Output the [x, y] coordinate of the center of the cell containing the given text.  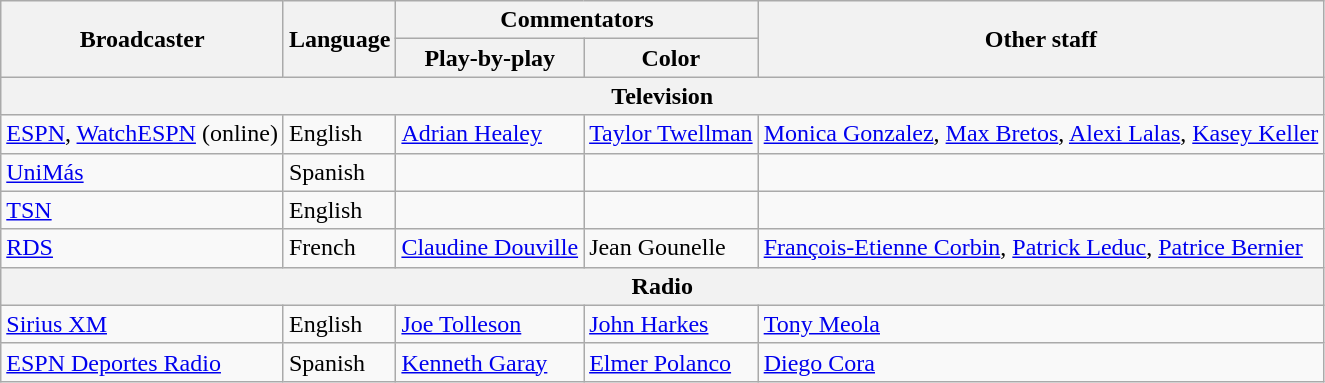
Commentators [577, 20]
Adrian Healey [490, 134]
Sirius XM [142, 324]
Claudine Douville [490, 248]
Monica Gonzalez, Max Bretos, Alexi Lalas, Kasey Keller [1041, 134]
Taylor Twellman [672, 134]
ESPN, WatchESPN (online) [142, 134]
Diego Cora [1041, 362]
Other staff [1041, 39]
UniMás [142, 172]
French [339, 248]
Elmer Polanco [672, 362]
TSN [142, 210]
RDS [142, 248]
Language [339, 39]
Tony Meola [1041, 324]
Radio [662, 286]
Kenneth Garay [490, 362]
Broadcaster [142, 39]
Joe Tolleson [490, 324]
ESPN Deportes Radio [142, 362]
Color [672, 58]
Television [662, 96]
François-Etienne Corbin, Patrick Leduc, Patrice Bernier [1041, 248]
Jean Gounelle [672, 248]
John Harkes [672, 324]
Play-by-play [490, 58]
